Identify which cell holds the provided text, then report its (X, Y) central coordinate. 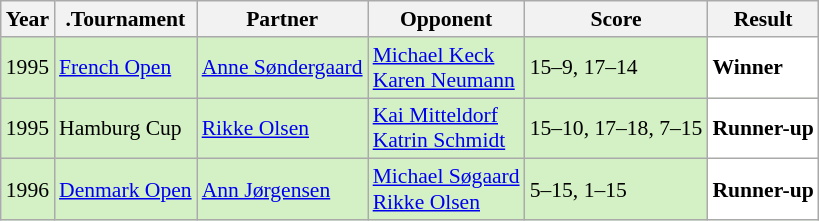
Michael Søgaard Rikke Olsen (446, 190)
Rikke Olsen (282, 128)
15–9, 17–14 (616, 68)
5–15, 1–15 (616, 190)
Michael Keck Karen Neumann (446, 68)
Winner (762, 68)
Kai Mitteldorf Katrin Schmidt (446, 128)
Year (28, 19)
Hamburg Cup (126, 128)
Anne Søndergaard (282, 68)
Result (762, 19)
1996 (28, 190)
Denmark Open (126, 190)
Score (616, 19)
.Tournament (126, 19)
15–10, 17–18, 7–15 (616, 128)
French Open (126, 68)
Opponent (446, 19)
Ann Jørgensen (282, 190)
Partner (282, 19)
